From the cell containing the given text, extract its center point as [x, y] coordinate. 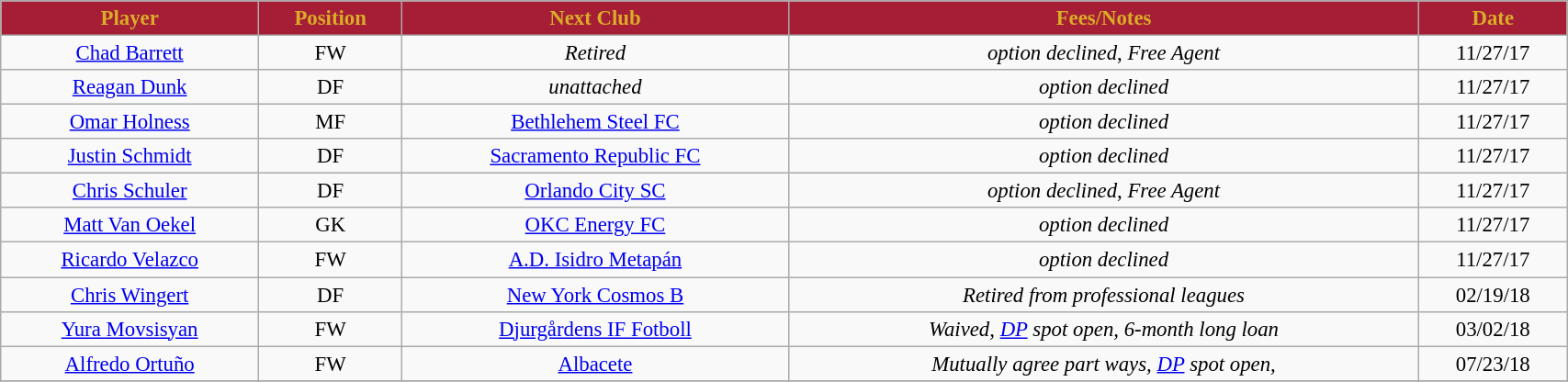
Chris Wingert [130, 295]
Date [1494, 18]
A.D. Isidro Metapán [595, 260]
unattached [595, 87]
Orlando City SC [595, 191]
Omar Holness [130, 122]
Djurgårdens IF Fotboll [595, 329]
Chris Schuler [130, 191]
Next Club [595, 18]
Position [331, 18]
OKC Energy FC [595, 225]
Yura Movsisyan [130, 329]
GK [331, 225]
Justin Schmidt [130, 156]
Chad Barrett [130, 53]
07/23/18 [1494, 364]
MF [331, 122]
03/02/18 [1494, 329]
Retired from professional leagues [1104, 295]
Player [130, 18]
Sacramento Republic FC [595, 156]
Matt Van Oekel [130, 225]
Waived, DP spot open, 6-month long loan [1104, 329]
Albacete [595, 364]
Fees/Notes [1104, 18]
Mutually agree part ways, DP spot open, [1104, 364]
02/19/18 [1494, 295]
Ricardo Velazco [130, 260]
New York Cosmos B [595, 295]
Reagan Dunk [130, 87]
Retired [595, 53]
Bethlehem Steel FC [595, 122]
Alfredo Ortuño [130, 364]
